Pinpoint the cell where the given text exists, returning its [x, y] midpoint coordinate. 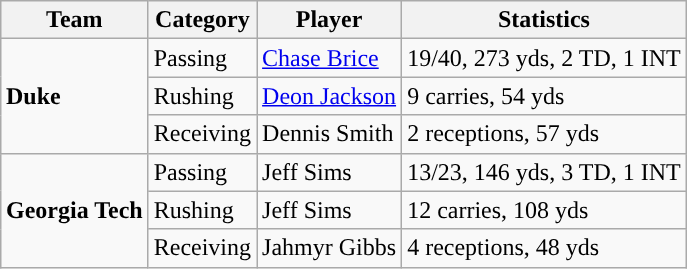
12 carries, 108 yds [544, 210]
19/40, 273 yds, 2 TD, 1 INT [544, 58]
Chase Brice [330, 58]
2 receptions, 57 yds [544, 134]
13/23, 146 yds, 3 TD, 1 INT [544, 172]
Dennis Smith [330, 134]
Georgia Tech [74, 210]
Duke [74, 96]
Statistics [544, 20]
Jahmyr Gibbs [330, 248]
4 receptions, 48 yds [544, 248]
9 carries, 54 yds [544, 96]
Team [74, 20]
Deon Jackson [330, 96]
Category [202, 20]
Player [330, 20]
